Provide the [X, Y] coordinate of the cell's center where the given text is located.  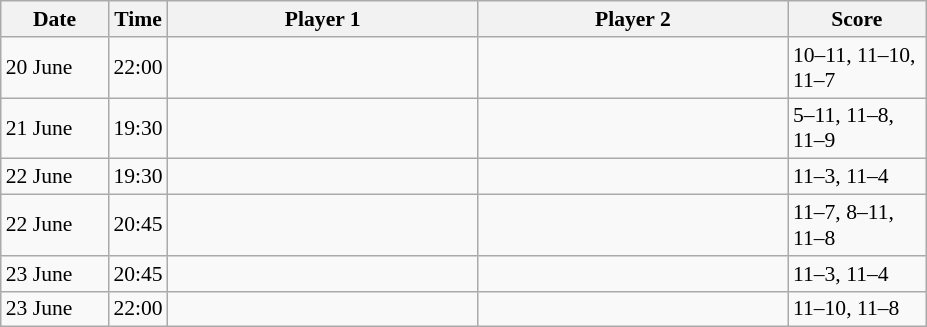
10–11, 11–10, 11–7 [857, 68]
5–11, 11–8, 11–9 [857, 128]
Player 1 [323, 19]
11–10, 11–8 [857, 309]
20 June [55, 68]
Score [857, 19]
21 June [55, 128]
11–7, 8–11, 11–8 [857, 226]
Date [55, 19]
Time [138, 19]
Player 2 [633, 19]
